Search for the cell housing the specified text and yield its (x, y) center coordinate. 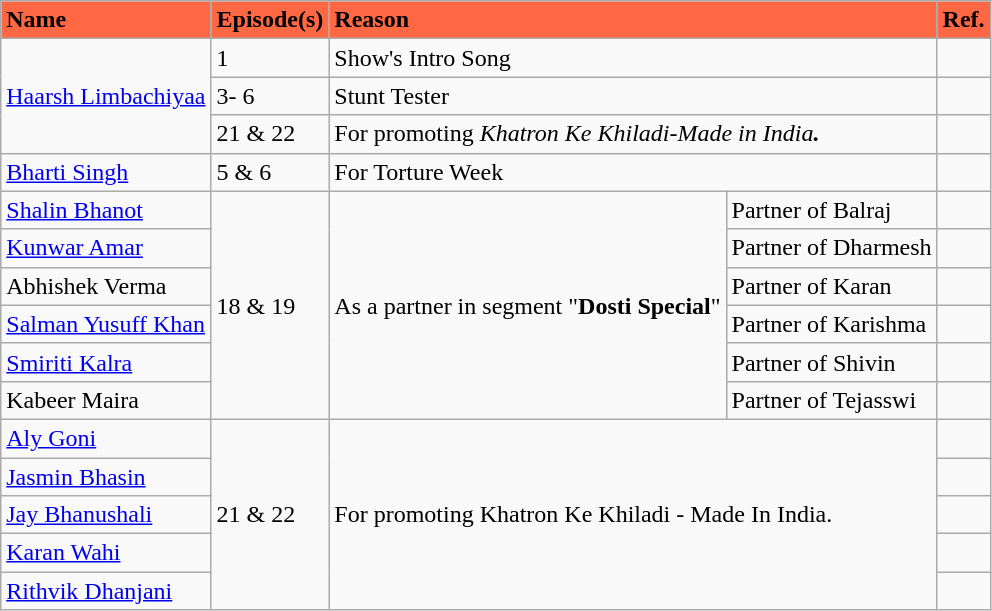
Kabeer Maira (106, 400)
Partner of Balraj (832, 210)
Partner of Karan (832, 286)
1 (270, 58)
For promoting Khatron Ke Khiladi - Made In India. (633, 514)
Show's Intro Song (633, 58)
Kunwar Amar (106, 248)
Smiriti Kalra (106, 362)
Rithvik Dhanjani (106, 591)
Episode(s) (270, 20)
Karan Wahi (106, 553)
Abhishek Verma (106, 286)
For Torture Week (633, 172)
Partner of Dharmesh (832, 248)
3- 6 (270, 96)
Partner of Tejasswi (832, 400)
5 & 6 (270, 172)
Reason (633, 20)
Stunt Tester (633, 96)
Jay Bhanushali (106, 515)
Ref. (964, 20)
Partner of Shivin (832, 362)
As a partner in segment "Dosti Special" (528, 305)
18 & 19 (270, 305)
Salman Yusuff Khan (106, 324)
Name (106, 20)
Shalin Bhanot (106, 210)
Aly Goni (106, 438)
Jasmin Bhasin (106, 477)
Partner of Karishma (832, 324)
Bharti Singh (106, 172)
Haarsh Limbachiyaa (106, 96)
For promoting Khatron Ke Khiladi-Made in India. (633, 134)
